Provide the [x, y] coordinate of the cell's center where the given text is located.  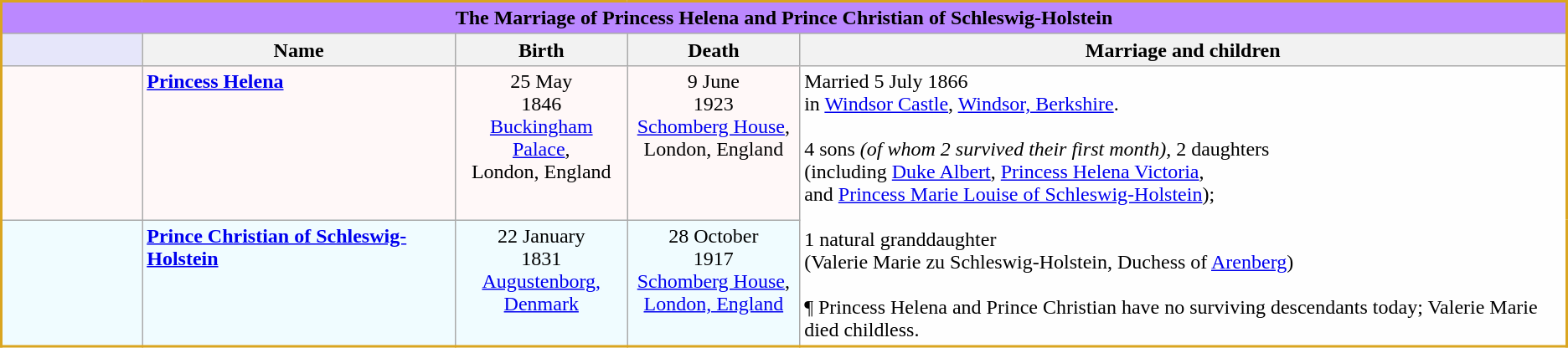
Birth [541, 49]
Death [714, 49]
9 June1923Schomberg House, London, England [714, 142]
Name [299, 49]
The Marriage of Princess Helena and Prince Christian of Schleswig-Holstein [784, 18]
25 May1846Buckingham Palace, London, England [541, 142]
Marriage and children [1184, 49]
Prince Christian of Schleswig-Holstein [299, 283]
22 January1831Augustenborg, Denmark [541, 283]
Princess Helena [299, 142]
28 October1917Schomberg House, London, England [714, 283]
